Search for the cell housing the specified text and yield its [X, Y] center coordinate. 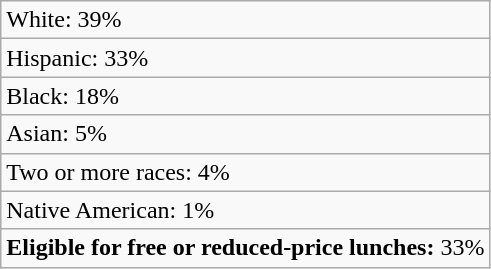
Eligible for free or reduced-price lunches: 33% [246, 248]
Two or more races: 4% [246, 172]
Native American: 1% [246, 210]
White: 39% [246, 20]
Asian: 5% [246, 134]
Hispanic: 33% [246, 58]
Black: 18% [246, 96]
